Return (X, Y) of the center of cell containing provided text 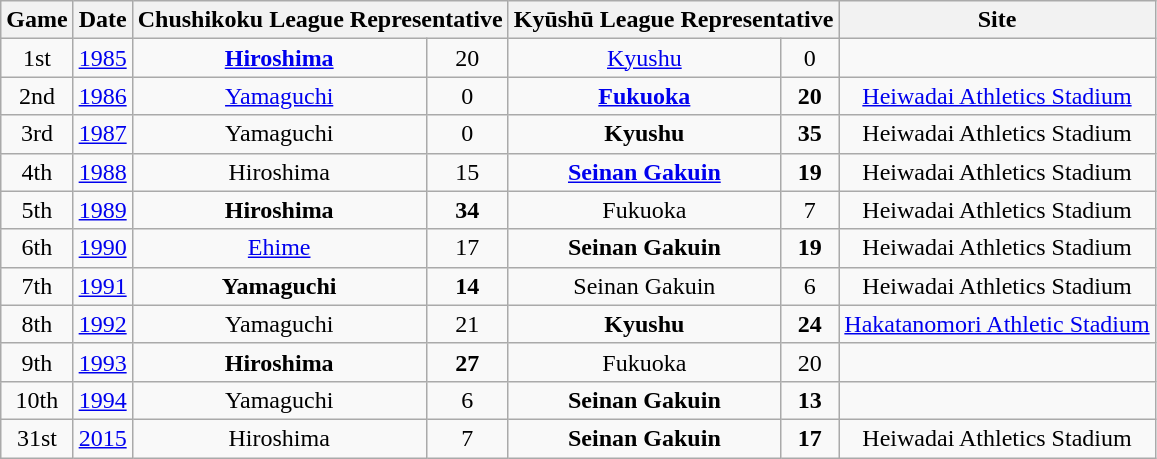
13 (810, 400)
Hakatanomori Athletic Stadium (997, 324)
Site (997, 20)
Date (102, 20)
15 (467, 172)
1994 (102, 400)
21 (467, 324)
1990 (102, 248)
3rd (37, 134)
4th (37, 172)
2015 (102, 438)
1989 (102, 210)
1991 (102, 286)
9th (37, 362)
10th (37, 400)
31st (37, 438)
1985 (102, 58)
24 (810, 324)
7th (37, 286)
1993 (102, 362)
1992 (102, 324)
1st (37, 58)
1988 (102, 172)
34 (467, 210)
14 (467, 286)
Game (37, 20)
1987 (102, 134)
5th (37, 210)
6th (37, 248)
Kyūshū League Representative (674, 20)
Chushikoku League Representative (320, 20)
1986 (102, 96)
8th (37, 324)
35 (810, 134)
27 (467, 362)
Ehime (279, 248)
2nd (37, 96)
